Return [x, y] of the center of cell containing provided text 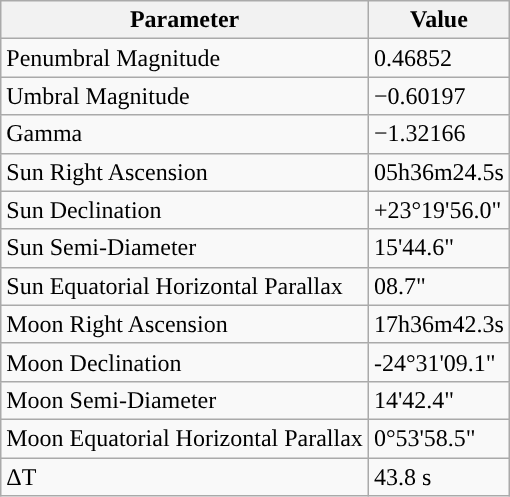
0°53'58.5" [438, 438]
17h36m42.3s [438, 324]
Sun Equatorial Horizontal Parallax [185, 286]
−1.32166 [438, 134]
0.46852 [438, 58]
Moon Equatorial Horizontal Parallax [185, 438]
Value [438, 20]
14'42.4" [438, 400]
05h36m24.5s [438, 172]
Sun Semi-Diameter [185, 248]
Moon Declination [185, 362]
Sun Declination [185, 210]
Moon Right Ascension [185, 324]
Umbral Magnitude [185, 96]
Moon Semi-Diameter [185, 400]
+23°19'56.0" [438, 210]
Sun Right Ascension [185, 172]
Gamma [185, 134]
-24°31'09.1" [438, 362]
43.8 s [438, 477]
Parameter [185, 20]
08.7" [438, 286]
ΔT [185, 477]
−0.60197 [438, 96]
15'44.6" [438, 248]
Penumbral Magnitude [185, 58]
